Capture the cell that displays the provided text and extract its (X, Y) central coordinate. 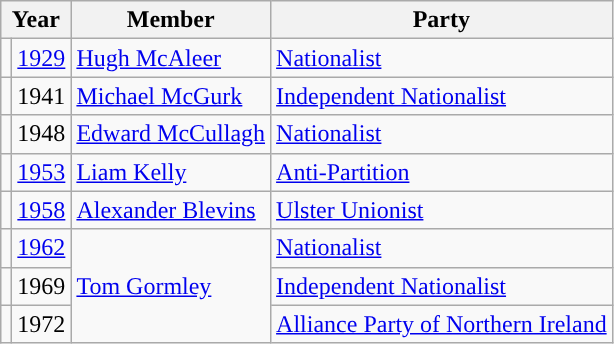
Alliance Party of Northern Ireland (442, 324)
Year (36, 20)
Member (171, 20)
Liam Kelly (171, 172)
1929 (42, 58)
1953 (42, 172)
1948 (42, 134)
1941 (42, 96)
Party (442, 20)
1962 (42, 248)
Tom Gormley (171, 286)
1969 (42, 286)
Edward McCullagh (171, 134)
1958 (42, 210)
Anti-Partition (442, 172)
1972 (42, 324)
Hugh McAleer (171, 58)
Michael McGurk (171, 96)
Alexander Blevins (171, 210)
Ulster Unionist (442, 210)
